Find where the given text appears and provide that cell's center as [X, Y] coordinate. 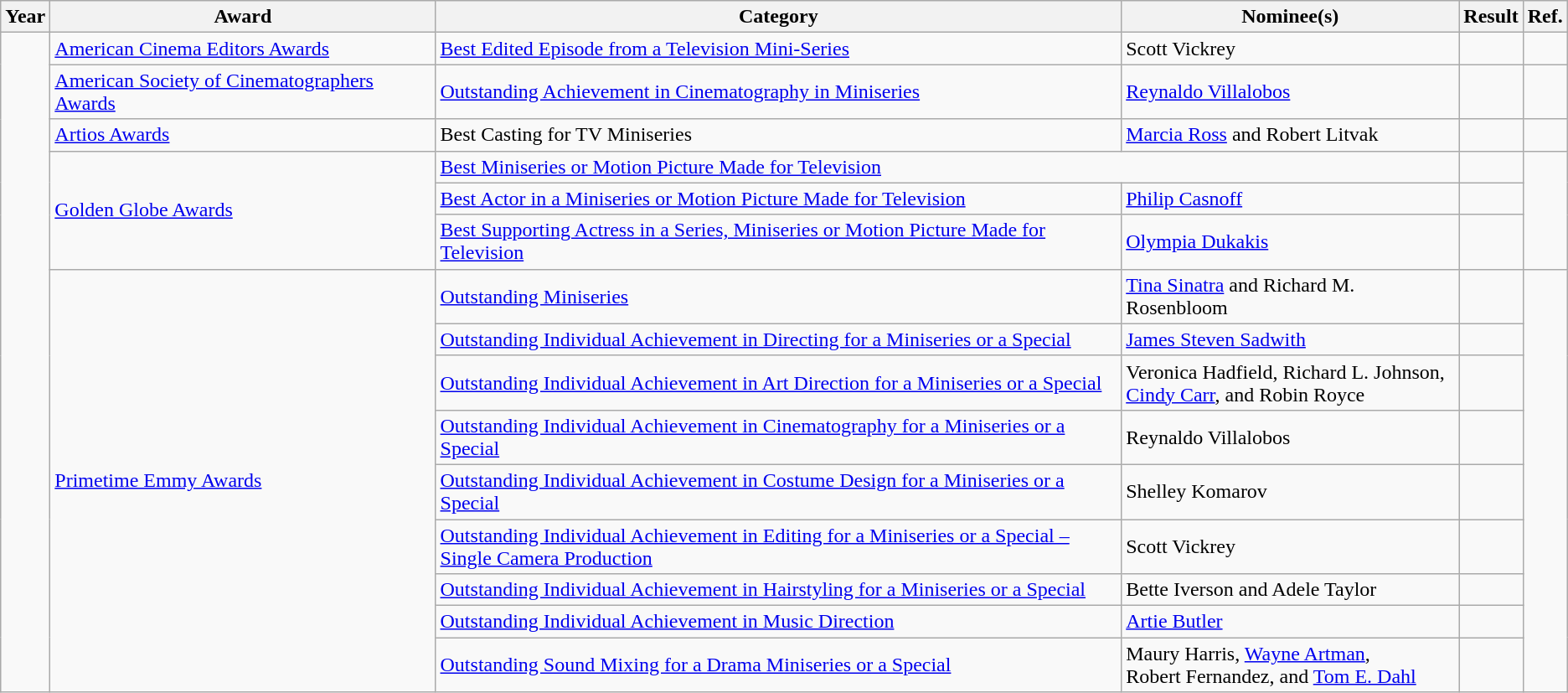
Best Edited Episode from a Television Mini-Series [779, 49]
Artie Butler [1290, 622]
Outstanding Individual Achievement in Directing for a Miniseries or a Special [779, 339]
Category [779, 17]
Outstanding Individual Achievement in Editing for a Miniseries or a Special – Single Camera Production [779, 546]
American Society of Cinematographers Awards [243, 92]
Olympia Dukakis [1290, 241]
Marcia Ross and Robert Litvak [1290, 135]
Golden Globe Awards [243, 209]
Award [243, 17]
Outstanding Individual Achievement in Hairstyling for a Miniseries or a Special [779, 590]
Best Supporting Actress in a Series, Miniseries or Motion Picture Made for Television [779, 241]
Tina Sinatra and Richard M. Rosenbloom [1290, 297]
Outstanding Achievement in Cinematography in Miniseries [779, 92]
Outstanding Miniseries [779, 297]
Veronica Hadfield, Richard L. Johnson, Cindy Carr, and Robin Royce [1290, 382]
Shelley Komarov [1290, 491]
Philip Casnoff [1290, 199]
Best Actor in a Miniseries or Motion Picture Made for Television [779, 199]
Primetime Emmy Awards [243, 481]
Best Casting for TV Miniseries [779, 135]
Outstanding Individual Achievement in Music Direction [779, 622]
Bette Iverson and Adele Taylor [1290, 590]
Outstanding Sound Mixing for a Drama Miniseries or a Special [779, 665]
Outstanding Individual Achievement in Cinematography for a Miniseries or a Special [779, 437]
Maury Harris, Wayne Artman, Robert Fernandez, and Tom E. Dahl [1290, 665]
Result [1491, 17]
Best Miniseries or Motion Picture Made for Television [947, 167]
Artios Awards [243, 135]
Ref. [1545, 17]
American Cinema Editors Awards [243, 49]
James Steven Sadwith [1290, 339]
Year [25, 17]
Outstanding Individual Achievement in Costume Design for a Miniseries or a Special [779, 491]
Nominee(s) [1290, 17]
Outstanding Individual Achievement in Art Direction for a Miniseries or a Special [779, 382]
